Detect which cell encompasses the target text, then output its [x, y] center coordinate. 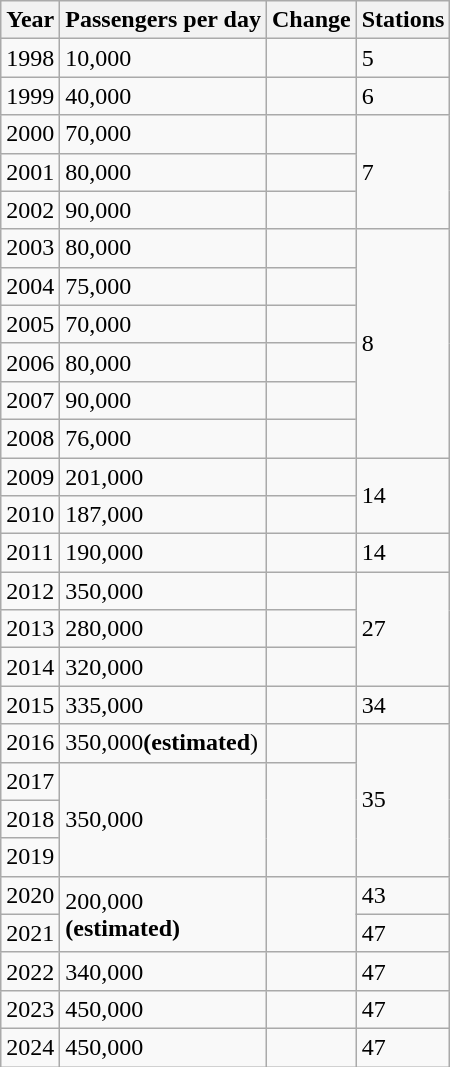
187,000 [164, 515]
43 [403, 895]
190,000 [164, 553]
6 [403, 96]
2005 [30, 324]
320,000 [164, 667]
2003 [30, 248]
5 [403, 58]
2017 [30, 781]
27 [403, 629]
75,000 [164, 286]
8 [403, 343]
2016 [30, 743]
2002 [30, 210]
2021 [30, 933]
1999 [30, 96]
2006 [30, 362]
2000 [30, 134]
Change [311, 20]
2020 [30, 895]
2007 [30, 400]
2004 [30, 286]
2011 [30, 553]
10,000 [164, 58]
2013 [30, 629]
Stations [403, 20]
2015 [30, 705]
7 [403, 172]
2014 [30, 667]
40,000 [164, 96]
350,000(estimated) [164, 743]
2001 [30, 172]
2018 [30, 819]
35 [403, 800]
280,000 [164, 629]
2023 [30, 1009]
201,000 [164, 477]
2019 [30, 857]
2008 [30, 438]
2022 [30, 971]
2012 [30, 591]
Year [30, 20]
2010 [30, 515]
335,000 [164, 705]
Passengers per day [164, 20]
340,000 [164, 971]
34 [403, 705]
2009 [30, 477]
1998 [30, 58]
200,000(estimated) [164, 914]
2024 [30, 1047]
76,000 [164, 438]
